Detect which cell encompasses the target text, then output its (x, y) center coordinate. 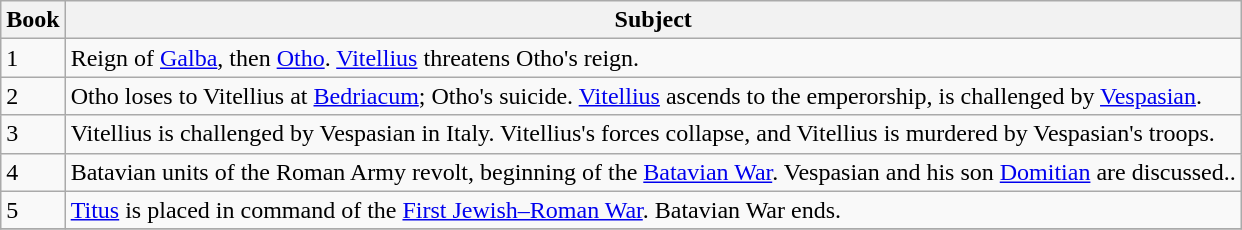
2 (33, 96)
Titus is placed in command of the First Jewish–Roman War. Batavian War ends. (653, 210)
Book (33, 20)
5 (33, 210)
4 (33, 172)
Subject (653, 20)
3 (33, 134)
1 (33, 58)
Otho loses to Vitellius at Bedriacum; Otho's suicide. Vitellius ascends to the emperorship, is challenged by Vespasian. (653, 96)
Reign of Galba, then Otho. Vitellius threatens Otho's reign. (653, 58)
Vitellius is challenged by Vespasian in Italy. Vitellius's forces collapse, and Vitellius is murdered by Vespasian's troops. (653, 134)
Batavian units of the Roman Army revolt, beginning of the Batavian War. Vespasian and his son Domitian are discussed.. (653, 172)
